Extract the (x, y) coordinate from the center of the cell holding the provided text.  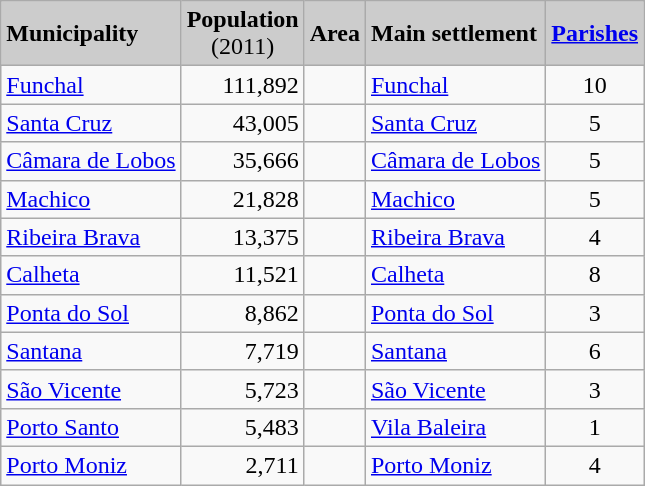
21,828 (242, 199)
5,483 (242, 427)
10 (595, 85)
1 (595, 427)
8,862 (242, 313)
Parishes (595, 34)
43,005 (242, 123)
8 (595, 275)
5,723 (242, 389)
11,521 (242, 275)
35,666 (242, 161)
Municipality (91, 34)
Main settlement (455, 34)
13,375 (242, 237)
2,711 (242, 465)
Vila Baleira (455, 427)
7,719 (242, 351)
Area (334, 34)
Population(2011) (242, 34)
6 (595, 351)
Porto Santo (91, 427)
111,892 (242, 85)
